Pinpoint the cell where the given text exists, returning its [x, y] midpoint coordinate. 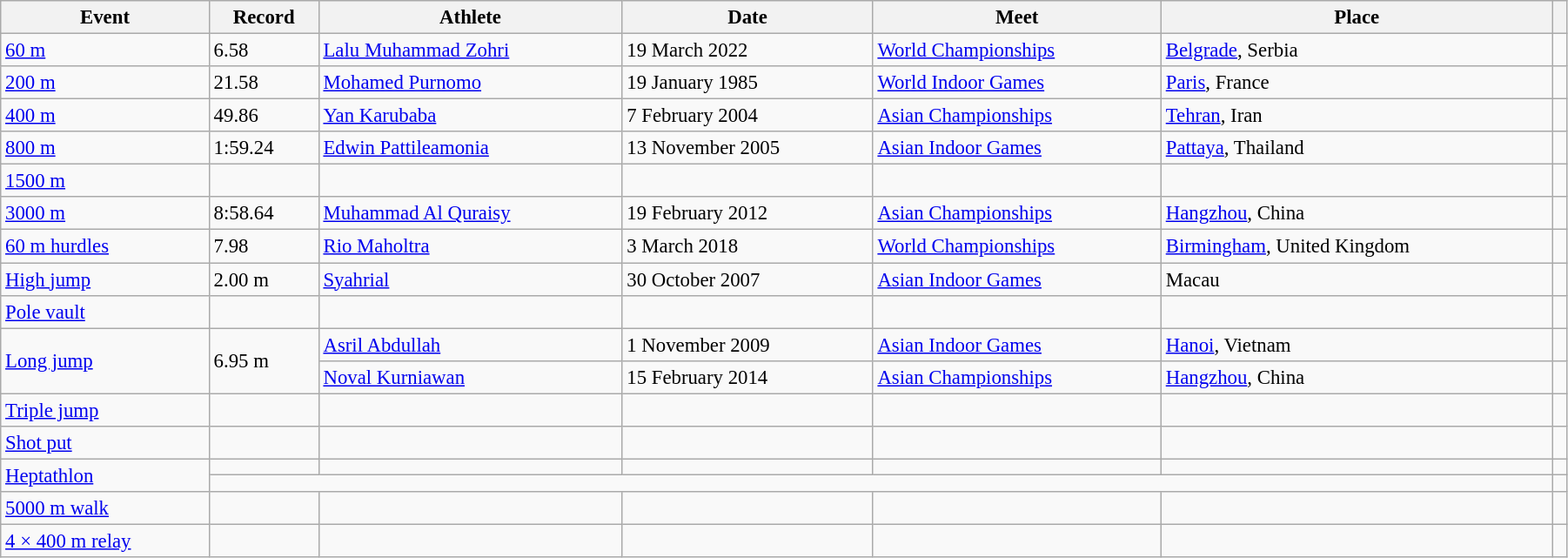
7 February 2004 [747, 116]
Pole vault [105, 312]
3 March 2018 [747, 246]
World Indoor Games [1016, 83]
8:58.64 [264, 213]
1 November 2009 [747, 345]
Record [264, 17]
Long jump [105, 360]
Athlete [470, 17]
19 February 2012 [747, 213]
Belgrade, Serbia [1357, 50]
Heptathlon [105, 475]
Lalu Muhammad Zohri [470, 50]
Muhammad Al Quraisy [470, 213]
Shot put [105, 443]
1:59.24 [264, 148]
Yan Karubaba [470, 116]
15 February 2014 [747, 377]
2.00 m [264, 279]
Place [1357, 17]
60 m [105, 50]
Syahrial [470, 279]
High jump [105, 279]
Edwin Pattileamonia [470, 148]
Rio Maholtra [470, 246]
400 m [105, 116]
3000 m [105, 213]
49.86 [264, 116]
30 October 2007 [747, 279]
21.58 [264, 83]
Mohamed Purnomo [470, 83]
Paris, France [1357, 83]
Asril Abdullah [470, 345]
4 × 400 m relay [105, 541]
Event [105, 17]
7.98 [264, 246]
Hanoi, Vietnam [1357, 345]
Tehran, Iran [1357, 116]
Noval Kurniawan [470, 377]
13 November 2005 [747, 148]
1500 m [105, 181]
19 March 2022 [747, 50]
800 m [105, 148]
6.58 [264, 50]
Triple jump [105, 410]
Date [747, 17]
Meet [1016, 17]
Birmingham, United Kingdom [1357, 246]
5000 m walk [105, 508]
60 m hurdles [105, 246]
200 m [105, 83]
Macau [1357, 279]
Pattaya, Thailand [1357, 148]
19 January 1985 [747, 83]
6.95 m [264, 360]
